Pinpoint the cell where the given text exists, returning its [x, y] midpoint coordinate. 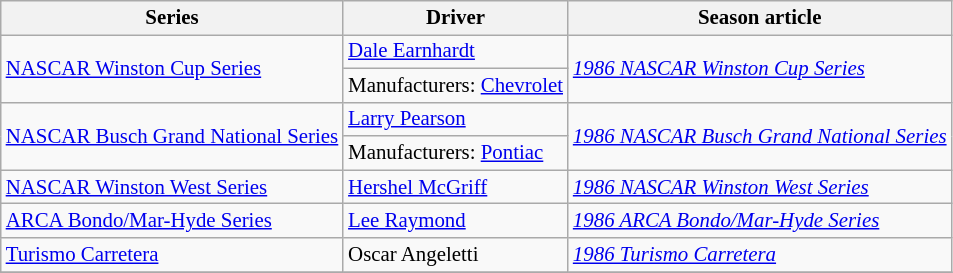
Turismo Carretera [172, 255]
1986 NASCAR Winston West Series [760, 187]
1986 NASCAR Busch Grand National Series [760, 136]
ARCA Bondo/Mar-Hyde Series [172, 221]
1986 ARCA Bondo/Mar-Hyde Series [760, 221]
Lee Raymond [456, 221]
Oscar Angeletti [456, 255]
Manufacturers: Chevrolet [456, 85]
NASCAR Winston Cup Series [172, 68]
Driver [456, 18]
Manufacturers: Pontiac [456, 153]
NASCAR Busch Grand National Series [172, 136]
Dale Earnhardt [456, 51]
NASCAR Winston West Series [172, 187]
Hershel McGriff [456, 187]
Series [172, 18]
Larry Pearson [456, 119]
1986 NASCAR Winston Cup Series [760, 68]
Season article [760, 18]
1986 Turismo Carretera [760, 255]
